Extract the [X, Y] coordinate from the center of the cell holding the provided text.  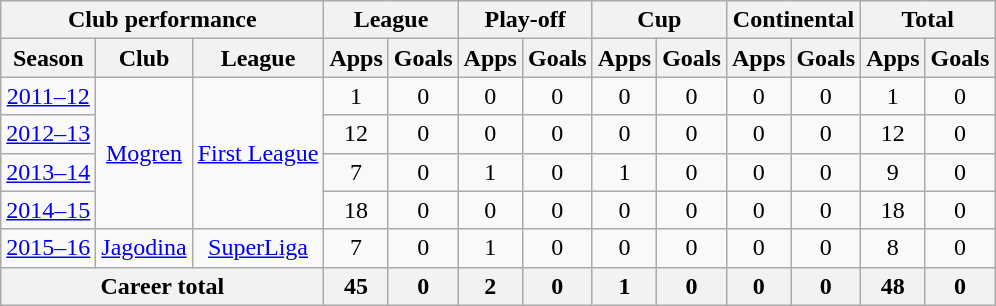
45 [356, 286]
Play-off [525, 20]
Club performance [162, 20]
2 [490, 286]
2013–14 [48, 172]
First League [258, 153]
Continental [793, 20]
Mogren [144, 153]
9 [893, 172]
Club [144, 58]
Total [928, 20]
48 [893, 286]
2011–12 [48, 96]
8 [893, 248]
2012–13 [48, 134]
Career total [162, 286]
Jagodina [144, 248]
Season [48, 58]
SuperLiga [258, 248]
2015–16 [48, 248]
2014–15 [48, 210]
Cup [659, 20]
